Detect which cell encompasses the target text, then output its [X, Y] center coordinate. 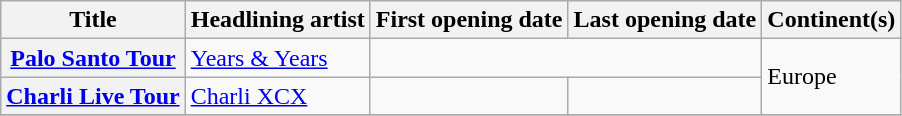
First opening date [469, 20]
Charli XCX [278, 96]
Charli Live Tour [93, 96]
Palo Santo Tour [93, 58]
Last opening date [665, 20]
Headlining artist [278, 20]
Years & Years [278, 58]
Title [93, 20]
Europe [832, 77]
Continent(s) [832, 20]
